Output the [X, Y] coordinate of the center of the cell containing the given text.  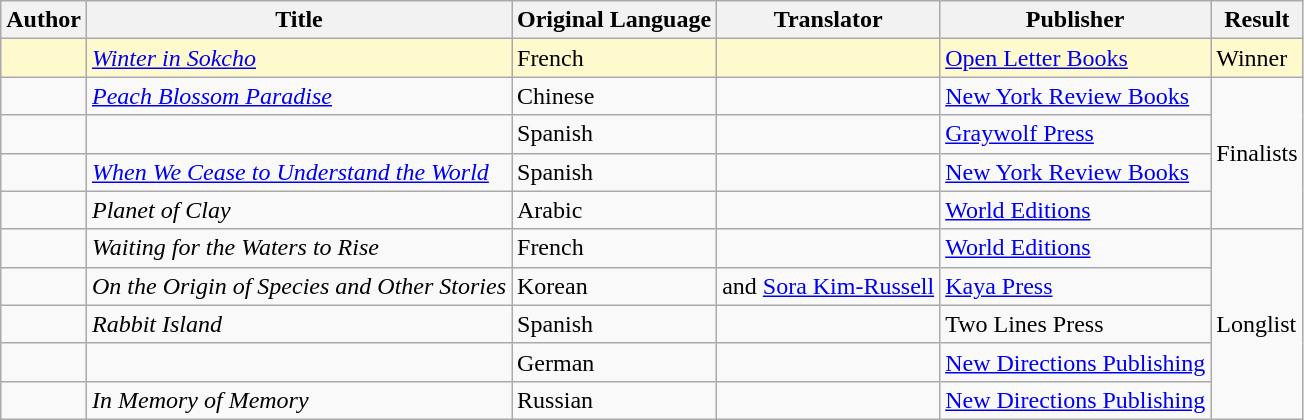
Graywolf Press [1076, 134]
Title [298, 20]
Waiting for the Waters to Rise [298, 248]
Winner [1257, 58]
German [614, 362]
In Memory of Memory [298, 400]
Russian [614, 400]
Result [1257, 20]
Translator [828, 20]
Peach Blossom Paradise [298, 96]
Kaya Press [1076, 286]
Chinese [614, 96]
Two Lines Press [1076, 324]
Open Letter Books [1076, 58]
and Sora Kim-Russell [828, 286]
Publisher [1076, 20]
Korean [614, 286]
When We Cease to Understand the World [298, 172]
Longlist [1257, 324]
Author [44, 20]
Rabbit Island [298, 324]
On the Origin of Species and Other Stories [298, 286]
Arabic [614, 210]
Planet of Clay [298, 210]
Winter in Sokcho [298, 58]
Original Language [614, 20]
Finalists [1257, 153]
